Locate the cell with the specified text and output its [X, Y] center coordinate. 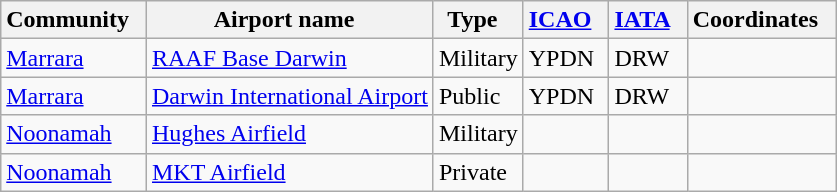
Airport name [290, 20]
ICAO [566, 20]
Hughes Airfield [290, 134]
IATA [648, 20]
RAAF Base Darwin [290, 58]
Type [478, 20]
Private [478, 172]
Coordinates [761, 20]
Public [478, 96]
Community [74, 20]
MKT Airfield [290, 172]
Darwin International Airport [290, 96]
